Capture the cell that displays the provided text and extract its (x, y) central coordinate. 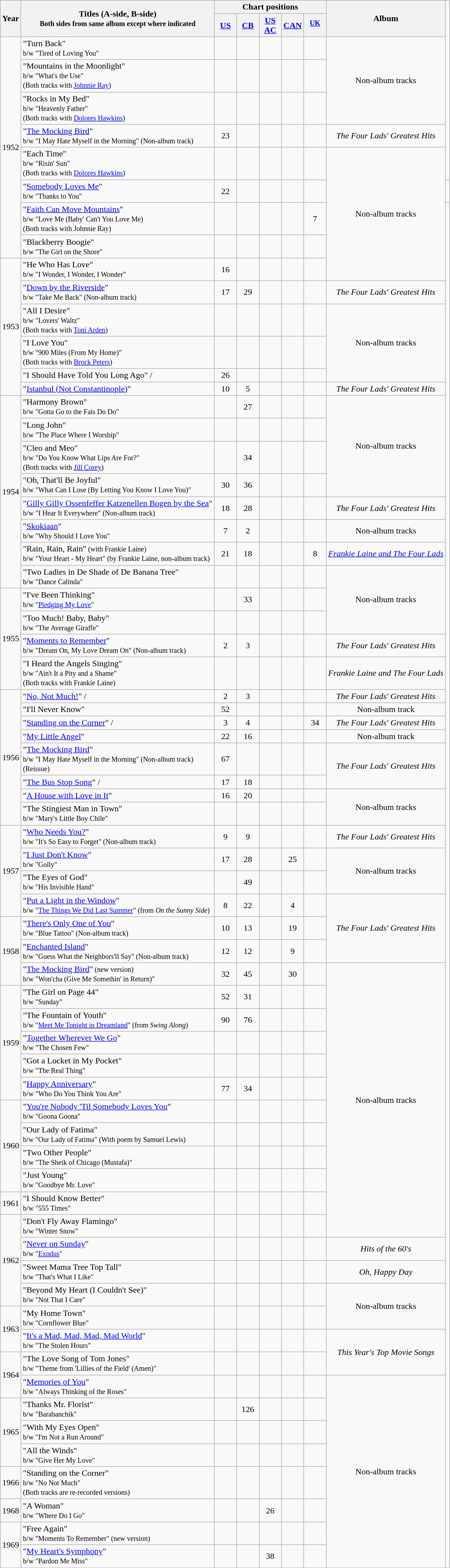
1963 (11, 1329)
13 (248, 928)
Oh, Happy Day (386, 1272)
1953 (11, 326)
29 (248, 292)
"All I Desire"b/w "Lovers' Waltz"(Both tracks with Toni Arden) (118, 320)
36 (248, 485)
"Beyond My Heart (I Couldn't See)"b/w "Not That I Care" (118, 1294)
"I Should Know Better"b/w "555 Times" (118, 1203)
UK (315, 25)
Titles (A-side, B-side)Both sides from same album except where indicated (118, 18)
"I'll Never Know" (118, 710)
"Down by the Riverside"b/w "Take Me Back" (Non-album track) (118, 292)
"He Who Has Love"b/w "I Wonder, I Wonder, I Wonder" (118, 269)
1966 (11, 1483)
"Standing on the Corner"b/w "No Not Much"(Both tracks are re-recorded versions) (118, 1483)
31 (248, 997)
33 (248, 599)
1969 (11, 1545)
32 (226, 974)
"Cleo and Meo" b/w "Do You Know What Lips Are For?"(Both tracks with Jill Corey) (118, 457)
"A Woman"b/w "Where Do I Go" (118, 1511)
"My Little Angel" (118, 736)
CAN (293, 25)
"It's a Mad, Mad, Mad, Mad World"b/w "The Stolen Hours" (118, 1340)
"Harmony Brown"b/w "Gotta Go to the Fais Do Do" (118, 407)
"Our Lady of Fatima"b/w "Our Lady of Fatima" (With poem by Samuel Lewis) (118, 1135)
1958 (11, 951)
"Moments to Remember"b/w "Dream On, My Love Dream On" (Non-album track) (118, 645)
"Thanks Mr. Florist"b/w "Barabanchik" (118, 1409)
49 (248, 882)
"Put a Light in the Window"b/w "The Things We Did Last Summer" (from On the Sunny Side) (118, 905)
1955 (11, 639)
"Two Ladies in De Shade of De Banana Tree"b/w "Dance Calinda" (118, 577)
"The Mocking Bird"b/w "I May Hate Myself in the Morning" (Non-album track) (118, 136)
"Sweet Mama Tree Top Tall"b/w "That's What I Like" (118, 1272)
25 (293, 859)
"Memories of You"b/w "Always Thinking of the Roses" (118, 1386)
21 (226, 554)
1959 (11, 1042)
"Enchanted Island"b/w "Guess What the Neighbors'll Say" (Non-album track) (118, 951)
1968 (11, 1511)
"Standing on the Corner" / (118, 723)
"My Heart's Symphony"b/w "Pardon Me Miss" (118, 1556)
1957 (11, 871)
"There's Only One of You"b/w "Blue Tattoo" (Non-album track) (118, 928)
"Each Time"b/w "Risin' Sun"(Both tracks with Dolores Hawkins) (118, 163)
77 (226, 1089)
38 (270, 1556)
"My Home Town"b/w "Cornflower Blue" (118, 1318)
"Istanbul (Not Constantinople)" (118, 389)
"The Mocking Bird" (new version)b/w "Won'cha (Give Me Somethin' in Return)" (118, 974)
"Rain, Rain, Rain" (with Frankie Laine)b/w "Your Heart - My Heart" (by Frankie Laine, non-album track) (118, 554)
"Together Wherever We Go"b/w "The Chosen Few" (118, 1043)
"The Love Song of Tom Jones"b/w "Theme from 'Lillies of the Field' (Amen)" (118, 1363)
"The Bus Stop Song" / (118, 782)
Chart positions (270, 7)
"Turn Back"b/w "Tired of Loving You" (118, 48)
"Who Needs You?"b/w "It's So Easy to Forget" (Non-album track) (118, 837)
"Rocks in My Bed"b/w "Heavenly Father"(Both tracks with Dolores Hawkins) (118, 108)
"I Should Have Told You Long Ago" / (118, 375)
1952 (11, 147)
Hits of the 60's (386, 1249)
"Two Other People"b/w "The Sheik of Chicago (Mustafa)" (118, 1157)
"Mountains in the Moonlight"b/w "What's the Use"(Both tracks with Johnnie Ray) (118, 76)
"A House with Love in It" (118, 795)
67 (226, 759)
"All the Winds"b/w "Give Her My Love" (118, 1455)
"The Stingiest Man in Town"b/w "Mary's Little Boy Chile" (118, 813)
1965 (11, 1432)
19 (293, 928)
"No, Not Much!" / (118, 696)
"Gilly Gilly Ossenfeffer Katzenellen Bogen by the Sea"b/w "I Hear It Everywhere" (Non-album track) (118, 508)
45 (248, 974)
"Just Young"b/w "Goodbye Mr. Love" (118, 1180)
126 (248, 1409)
"Oh, That'll Be Joyful"b/w "What Can I Lose (By Letting You Know I Love You)" (118, 485)
USAC (270, 25)
"I've Been Thinking"b/w "Pledging My Love" (118, 599)
"Long John"b/w "The Place Where I Worship" (118, 430)
"Free Again"b/w "Moments To Remember" (new version) (118, 1533)
Album (386, 18)
"Don't Fly Away Flamingo"b/w "Winter Snow" (118, 1226)
This Year's Top Movie Songs (386, 1352)
CB (248, 25)
"Somebody Loves Me"b/w "Thanks to You" (118, 191)
76 (248, 1020)
"The Eyes of God"b/w "His Invisible Hand" (118, 882)
"The Fountain of Youth"b/w "Meet Me Tonight in Dreamland" (from Swing Along) (118, 1020)
5 (248, 389)
Year (11, 18)
"With My Eyes Open"b/w "I'm Not a Run Around" (118, 1432)
US (226, 25)
"Skokiaan"b/w "Why Should I Love You" (118, 531)
20 (248, 795)
"You're Nobody 'Til Somebody Loves You"b/w "Goona Goona" (118, 1111)
1956 (11, 757)
"I Love You"b/w "900 Miles (From My Home)"(Both tracks with Brock Peters) (118, 352)
"I Heard the Angels Singing"b/w "Ain't It a Pity and a Shame"(Both tracks with Frankie Laine) (118, 673)
1961 (11, 1203)
"Never on Sunday"b/w "Exodus" (118, 1249)
"I Just Don't Know"b/w "Golly" (118, 859)
"The Mocking Bird"b/w "I May Hate Myself in the Morning" (Non-album track)(Reissue) (118, 759)
"Happy Anniversary"b/w "Who Do You Think You Are" (118, 1089)
"Too Much! Baby, Baby"b/w "The Average Giraffe" (118, 623)
"Got a Locket in My Pocket"b/w "The Real Thing" (118, 1066)
1962 (11, 1260)
"Blackberry Boogie"b/w "The Girl on the Shore" (118, 246)
90 (226, 1020)
"The Girl on Page 44"b/w "Sunday" (118, 997)
1964 (11, 1375)
23 (226, 136)
"Faith Can Move Mountains"b/w "Love Me (Baby' Can't You Love Me)(Both tracks with Johnnie Ray) (118, 219)
27 (248, 407)
1960 (11, 1146)
1954 (11, 492)
